Scan for the cell matching the given text and deliver its (X, Y) coordinate at center. 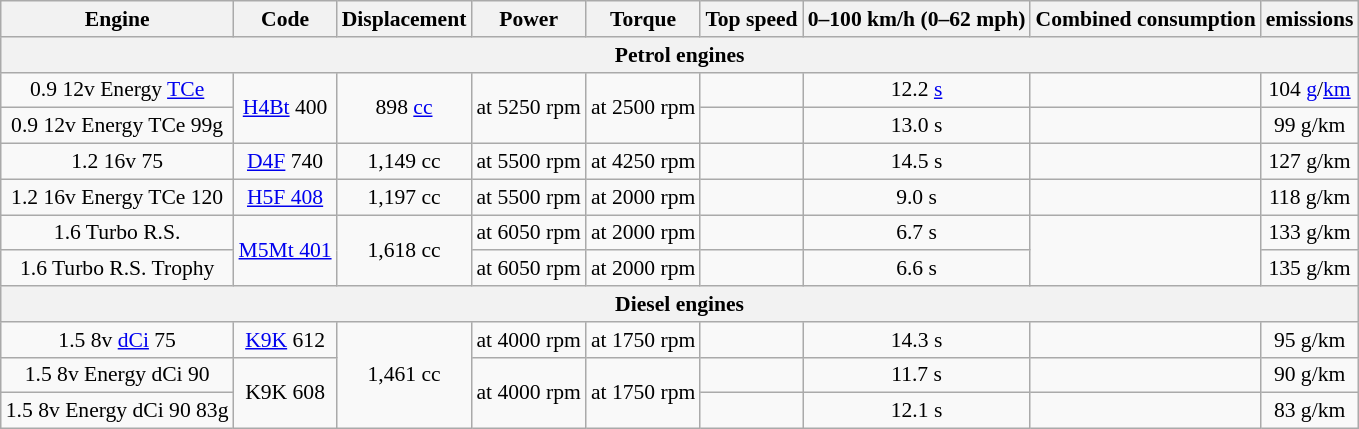
1,461 cc (404, 376)
135 g/km (1310, 269)
at 4250 rpm (643, 162)
at 5250 rpm (528, 108)
6.7 s (917, 233)
1.2 16v 75 (118, 162)
K9K 608 (286, 392)
M5Mt 401 (286, 250)
1.5 8v Energy dCi 90 83g (118, 411)
H4Bt 400 (286, 108)
133 g/km (1310, 233)
0–100 km/h (0–62 mph) (917, 19)
14.5 s (917, 162)
1.6 Turbo R.S. Trophy (118, 269)
13.0 s (917, 126)
118 g/km (1310, 197)
0.9 12v Energy TCe 99g (118, 126)
14.3 s (917, 340)
K9K 612 (286, 340)
H5F 408 (286, 197)
99 g/km (1310, 126)
1,197 cc (404, 197)
104 g/km (1310, 90)
1.6 Turbo R.S. (118, 233)
1,149 cc (404, 162)
emissions (1310, 19)
Power (528, 19)
0.9 12v Energy TCe (118, 90)
11.7 s (917, 375)
Combined consumption (1145, 19)
898 cc (404, 108)
1.5 8v dCi 75 (118, 340)
Torque (643, 19)
90 g/km (1310, 375)
6.6 s (917, 269)
Petrol engines (680, 55)
Displacement (404, 19)
127 g/km (1310, 162)
Engine (118, 19)
D4F 740 (286, 162)
Top speed (751, 19)
1.5 8v Energy dCi 90 (118, 375)
12.1 s (917, 411)
at 2500 rpm (643, 108)
Code (286, 19)
95 g/km (1310, 340)
83 g/km (1310, 411)
1,618 cc (404, 250)
1.2 16v Energy TCe 120 (118, 197)
12.2 s (917, 90)
Diesel engines (680, 304)
9.0 s (917, 197)
